Return the (x, y) coordinate for the center point of the cell that contains the specified text.  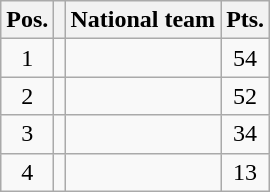
52 (246, 96)
34 (246, 134)
54 (246, 58)
2 (28, 96)
3 (28, 134)
4 (28, 172)
Pts. (246, 20)
1 (28, 58)
Pos. (28, 20)
13 (246, 172)
National team (143, 20)
